Determine the (X, Y) coordinate at the center of the cell enclosing the given text.  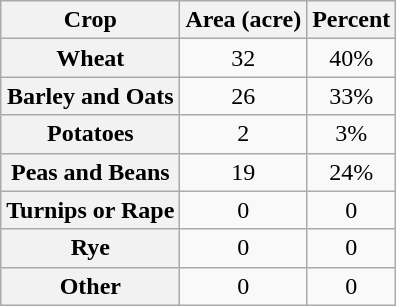
Rye (90, 248)
Peas and Beans (90, 172)
26 (244, 96)
3% (352, 134)
Potatoes (90, 134)
Turnips or Rape (90, 210)
2 (244, 134)
Area (acre) (244, 20)
40% (352, 58)
Percent (352, 20)
32 (244, 58)
Wheat (90, 58)
33% (352, 96)
Crop (90, 20)
24% (352, 172)
Barley and Oats (90, 96)
19 (244, 172)
Other (90, 286)
